Provide the [X, Y] coordinate of the cell's center where the given text is located.  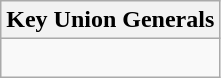
Key Union Generals [110, 20]
